Search for the cell housing the specified text and yield its [x, y] center coordinate. 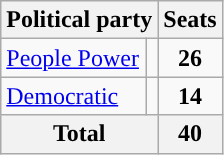
Democratic [74, 96]
Seats [190, 20]
26 [190, 58]
14 [190, 96]
40 [190, 134]
Total [80, 134]
Political party [80, 20]
People Power [74, 58]
